Locate the cell with the specified text and output its [x, y] center coordinate. 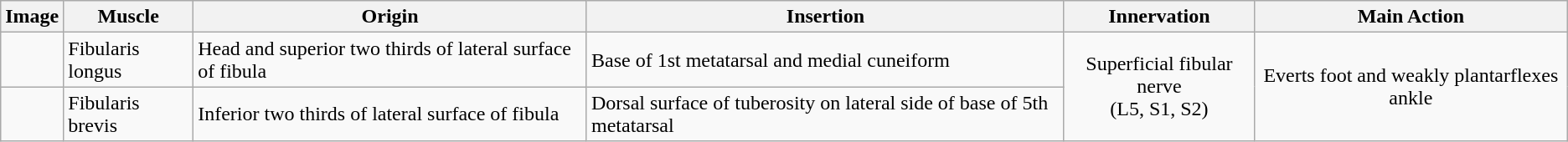
Insertion [825, 17]
Fibularis longus [129, 60]
Innervation [1159, 17]
Image [32, 17]
Origin [390, 17]
Everts foot and weakly plantarflexes ankle [1411, 87]
Superficial fibular nerve (L5, S1, S2) [1159, 87]
Inferior two thirds of lateral surface of fibula [390, 114]
Fibularis brevis [129, 114]
Muscle [129, 17]
Dorsal surface of tuberosity on lateral side of base of 5th metatarsal [825, 114]
Main Action [1411, 17]
Head and superior two thirds of lateral surface of fibula [390, 60]
Base of 1st metatarsal and medial cuneiform [825, 60]
